Locate the cell with the specified text and output its [x, y] center coordinate. 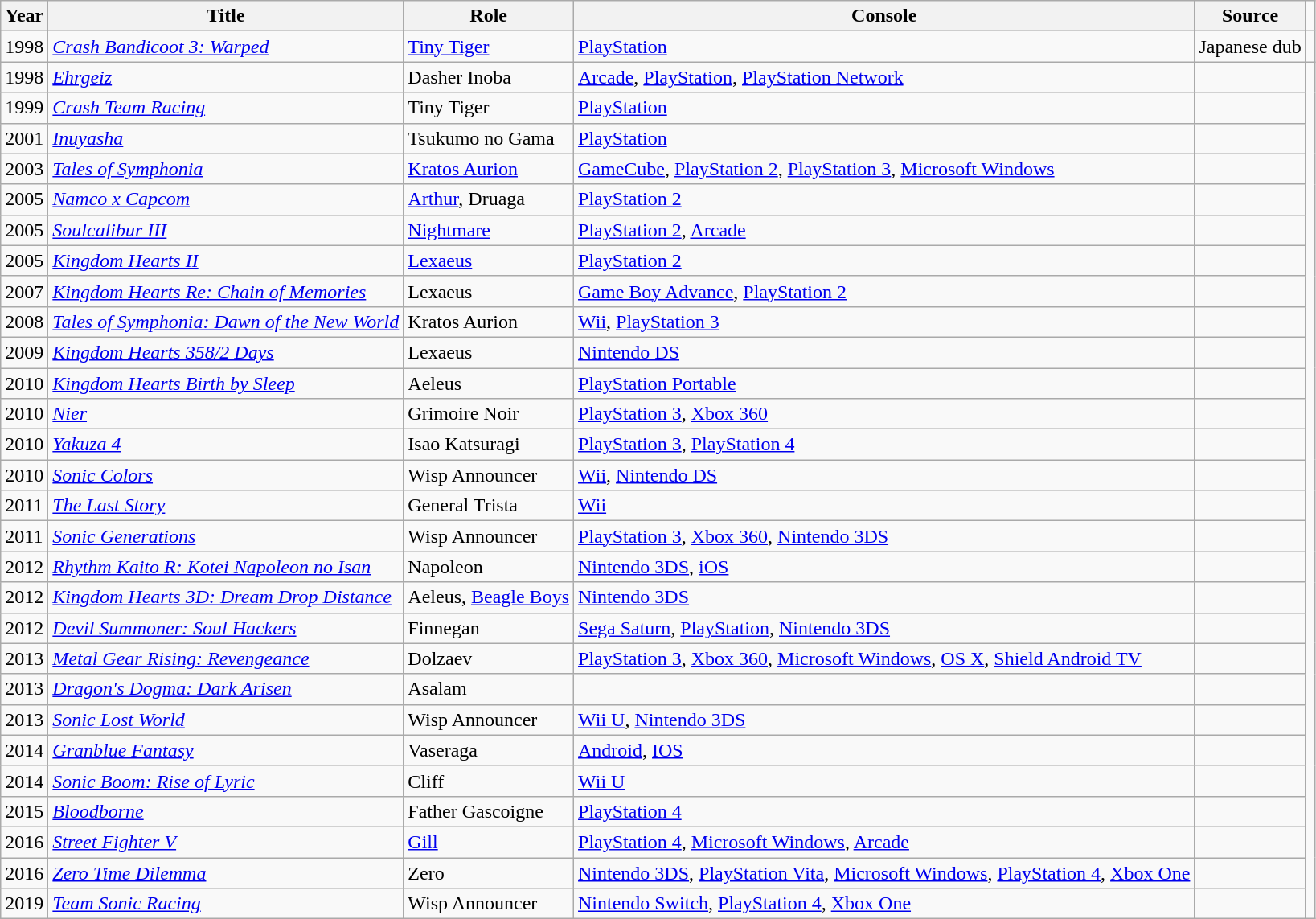
Metal Gear Rising: Revengeance [226, 658]
Rhythm Kaito R: Kotei Napoleon no Isan [226, 567]
Nintendo DS [884, 352]
Wii U [884, 781]
Arthur, Druaga [489, 199]
Console [884, 16]
2019 [24, 904]
Sonic Lost World [226, 720]
Zero Time Dilemma [226, 872]
Tales of Symphonia [226, 169]
Aeleus [489, 384]
Sonic Generations [226, 536]
Namco x Capcom [226, 199]
Soulcalibur III [226, 230]
Zero [489, 872]
PlayStation Portable [884, 384]
Grimoire Noir [489, 414]
Kingdom Hearts 3D: Dream Drop Distance [226, 597]
PlayStation 4 [884, 811]
Tales of Symphonia: Dawn of the New World [226, 322]
Asalam [489, 689]
Kingdom Hearts 358/2 Days [226, 352]
Nier [226, 414]
Crash Bandicoot 3: Warped [226, 47]
Nightmare [489, 230]
Year [24, 16]
Dolzaev [489, 658]
Yakuza 4 [226, 445]
Bloodborne [226, 811]
PlayStation 4, Microsoft Windows, Arcade [884, 842]
Isao Katsuragi [489, 445]
2015 [24, 811]
Vaseraga [489, 750]
Game Boy Advance, PlayStation 2 [884, 291]
Nintendo 3DS [884, 597]
PlayStation 3, Xbox 360, Nintendo 3DS [884, 536]
Arcade, PlayStation, PlayStation Network [884, 77]
Tsukumo no Gama [489, 138]
Title [226, 16]
2008 [24, 322]
Dasher Inoba [489, 77]
Ehrgeiz [226, 77]
Role [489, 16]
Cliff [489, 781]
Inuyasha [226, 138]
2003 [24, 169]
Wii, PlayStation 3 [884, 322]
Nintendo Switch, PlayStation 4, Xbox One [884, 904]
Devil Summoner: Soul Hackers [226, 628]
PlayStation 3, Xbox 360, Microsoft Windows, OS X, Shield Android TV [884, 658]
Team Sonic Racing [226, 904]
PlayStation 2, Arcade [884, 230]
Wii U, Nintendo 3DS [884, 720]
GameCube, PlayStation 2, PlayStation 3, Microsoft Windows [884, 169]
2007 [24, 291]
Granblue Fantasy [226, 750]
Source [1250, 16]
2009 [24, 352]
Sonic Boom: Rise of Lyric [226, 781]
PlayStation 3, PlayStation 4 [884, 445]
Napoleon [489, 567]
Sega Saturn, PlayStation, Nintendo 3DS [884, 628]
Kingdom Hearts II [226, 261]
Father Gascoigne [489, 811]
1999 [24, 108]
Finnegan [489, 628]
Wii, Nintendo DS [884, 475]
Nintendo 3DS, PlayStation Vita, Microsoft Windows, PlayStation 4, Xbox One [884, 872]
Sonic Colors [226, 475]
Crash Team Racing [226, 108]
2001 [24, 138]
PlayStation 3, Xbox 360 [884, 414]
The Last Story [226, 506]
Nintendo 3DS, iOS [884, 567]
Wii [884, 506]
Dragon's Dogma: Dark Arisen [226, 689]
Gill [489, 842]
Android, IOS [884, 750]
General Trista [489, 506]
Japanese dub [1250, 47]
Kingdom Hearts Re: Chain of Memories [226, 291]
Aeleus, Beagle Boys [489, 597]
Street Fighter V [226, 842]
Kingdom Hearts Birth by Sleep [226, 384]
